Output the (X, Y) coordinate of the center of the cell containing the given text.  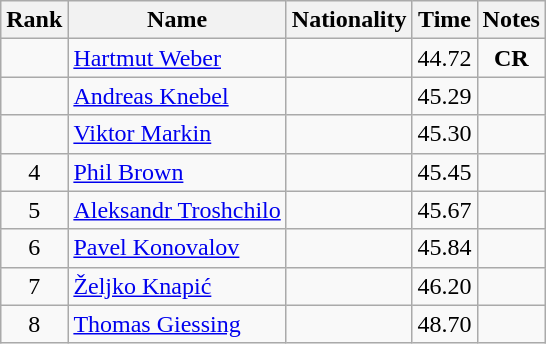
Pavel Konovalov (177, 248)
Željko Knapić (177, 286)
45.45 (444, 172)
Aleksandr Troshchilo (177, 210)
5 (34, 210)
Phil Brown (177, 172)
45.67 (444, 210)
Time (444, 20)
4 (34, 172)
Thomas Giessing (177, 324)
Rank (34, 20)
Hartmut Weber (177, 58)
Name (177, 20)
48.70 (444, 324)
Andreas Knebel (177, 96)
Viktor Markin (177, 134)
45.30 (444, 134)
46.20 (444, 286)
45.29 (444, 96)
6 (34, 248)
CR (511, 58)
44.72 (444, 58)
45.84 (444, 248)
Notes (511, 20)
8 (34, 324)
Nationality (349, 20)
7 (34, 286)
